Return the [x, y] coordinate for the center point of the cell that contains the specified text.  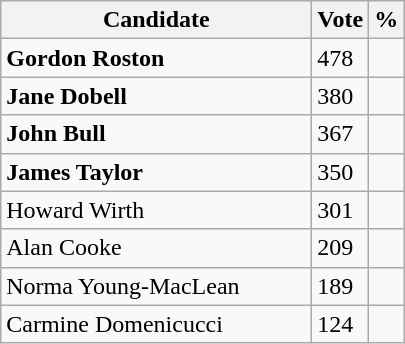
Vote [340, 20]
Carmine Domenicucci [156, 324]
Norma Young-MacLean [156, 286]
% [386, 20]
Jane Dobell [156, 96]
Gordon Roston [156, 58]
380 [340, 96]
Alan Cooke [156, 248]
Howard Wirth [156, 210]
209 [340, 248]
350 [340, 172]
John Bull [156, 134]
367 [340, 134]
189 [340, 286]
301 [340, 210]
124 [340, 324]
478 [340, 58]
James Taylor [156, 172]
Candidate [156, 20]
